Scan for the cell matching the given text and deliver its [X, Y] coordinate at center. 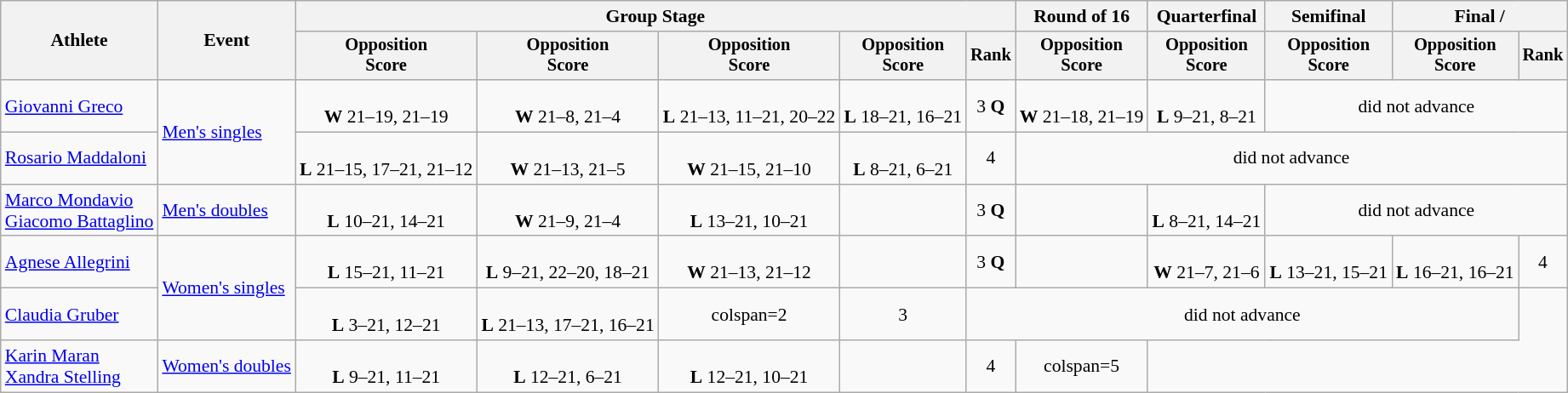
L 8–21, 14–21 [1206, 211]
L 21–13, 17–21, 16–21 [567, 315]
L 9–21, 8–21 [1206, 105]
Men's singles [226, 132]
Claudia Gruber [80, 315]
W 21–15, 21–10 [749, 158]
Event [226, 41]
L 16–21, 16–21 [1456, 262]
Giovanni Greco [80, 105]
L 21–15, 17–21, 21–12 [386, 158]
W 21–9, 21–4 [567, 211]
Group Stage [655, 16]
Marco MondavioGiacomo Battaglino [80, 211]
L 13–21, 10–21 [749, 211]
L 15–21, 11–21 [386, 262]
L 3–21, 12–21 [386, 315]
L 18–21, 16–21 [902, 105]
L 10–21, 14–21 [386, 211]
Women's doubles [226, 366]
Athlete [80, 41]
W 21–7, 21–6 [1206, 262]
L 13–21, 15–21 [1328, 262]
L 12–21, 6–21 [567, 366]
L 21–13, 11–21, 20–22 [749, 105]
colspan=5 [1082, 366]
W 21–13, 21–5 [567, 158]
W 21–18, 21–19 [1082, 105]
L 9–21, 11–21 [386, 366]
Karin MaranXandra Stelling [80, 366]
Men's doubles [226, 211]
Semifinal [1328, 16]
L 9–21, 22–20, 18–21 [567, 262]
W 21–8, 21–4 [567, 105]
Women's singles [226, 288]
W 21–13, 21–12 [749, 262]
Rosario Maddaloni [80, 158]
3 [902, 315]
colspan=2 [749, 315]
L 8–21, 6–21 [902, 158]
L 12–21, 10–21 [749, 366]
Final / [1479, 16]
Agnese Allegrini [80, 262]
W 21–19, 21–19 [386, 105]
Round of 16 [1082, 16]
Quarterfinal [1206, 16]
